Extract the (x, y) coordinate from the center of the cell holding the provided text.  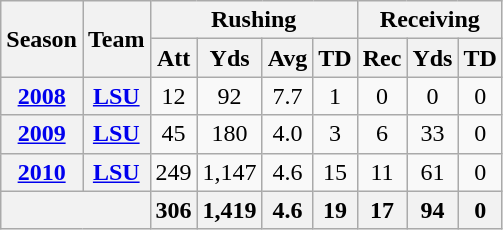
1 (335, 96)
Avg (288, 58)
94 (432, 210)
Rec (382, 58)
Team (116, 39)
33 (432, 134)
12 (174, 96)
Season (42, 39)
7.7 (288, 96)
Receiving (430, 20)
3 (335, 134)
1,419 (230, 210)
15 (335, 172)
19 (335, 210)
61 (432, 172)
92 (230, 96)
4.0 (288, 134)
180 (230, 134)
2010 (42, 172)
Rushing (254, 20)
Att (174, 58)
2009 (42, 134)
249 (174, 172)
45 (174, 134)
6 (382, 134)
2008 (42, 96)
11 (382, 172)
1,147 (230, 172)
17 (382, 210)
306 (174, 210)
